From the cell containing the given text, extract its center point as [x, y] coordinate. 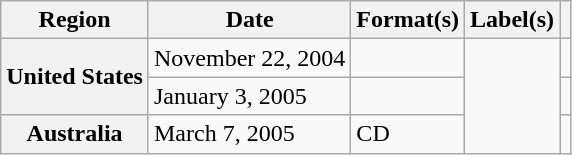
Label(s) [512, 20]
March 7, 2005 [249, 134]
Date [249, 20]
January 3, 2005 [249, 96]
United States [75, 77]
CD [408, 134]
November 22, 2004 [249, 58]
Australia [75, 134]
Format(s) [408, 20]
Region [75, 20]
